Extract the (X, Y) coordinate from the center of the cell holding the provided text.  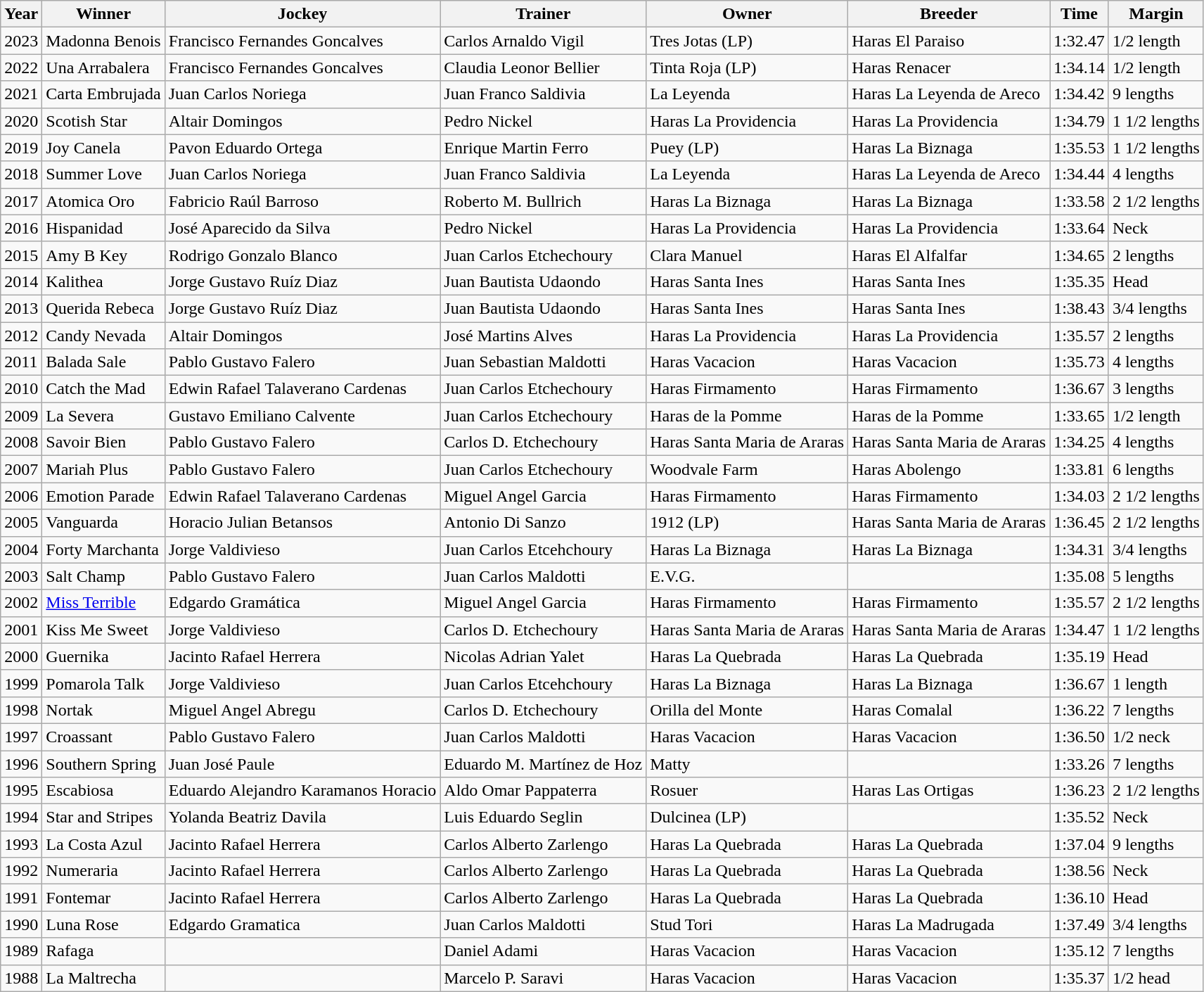
1:35.37 (1080, 978)
1:34.03 (1080, 496)
Haras Las Ortigas (949, 791)
Nortak (103, 710)
Hispanidad (103, 228)
Amy B Key (103, 255)
1:38.43 (1080, 308)
Carlos Arnaldo Vigil (543, 41)
2023 (21, 41)
1:33.26 (1080, 763)
Gustavo Emiliano Calvente (302, 416)
Dulcinea (LP) (747, 818)
Kalithea (103, 281)
Trainer (543, 14)
5 lengths (1156, 576)
Enrique Martin Ferro (543, 148)
2019 (21, 148)
2018 (21, 174)
1/2 neck (1156, 737)
La Costa Azul (103, 844)
José Martins Alves (543, 336)
1990 (21, 924)
1:36.23 (1080, 791)
Haras El Alfalfar (949, 255)
1:32.47 (1080, 41)
1998 (21, 710)
1:37.49 (1080, 924)
1:36.50 (1080, 737)
Emotion Parade (103, 496)
Juan José Paule (302, 763)
Edgardo Gramatica (302, 924)
1:34.65 (1080, 255)
2015 (21, 255)
1:34.79 (1080, 121)
Fabricio Raúl Barroso (302, 201)
Joy Canela (103, 148)
1989 (21, 951)
1:34.31 (1080, 549)
Carta Embrujada (103, 94)
Winner (103, 14)
1993 (21, 844)
1:33.81 (1080, 469)
2002 (21, 603)
Edgardo Gramática (302, 603)
Numeraria (103, 871)
Owner (747, 14)
2021 (21, 94)
1:33.64 (1080, 228)
2014 (21, 281)
Kiss Me Sweet (103, 630)
Catch the Mad (103, 389)
1:35.08 (1080, 576)
2006 (21, 496)
1:34.42 (1080, 94)
1988 (21, 978)
Haras La Madrugada (949, 924)
Jockey (302, 14)
1:35.73 (1080, 362)
3 lengths (1156, 389)
E.V.G. (747, 576)
Star and Stripes (103, 818)
Yolanda Beatriz Davila (302, 818)
Savoir Bien (103, 443)
1:36.22 (1080, 710)
Forty Marchanta (103, 549)
Rodrigo Gonzalo Blanco (302, 255)
1999 (21, 683)
Guernika (103, 656)
Madonna Benois (103, 41)
Atomica Oro (103, 201)
Year (21, 14)
1992 (21, 871)
2009 (21, 416)
La Maltrecha (103, 978)
Southern Spring (103, 763)
2013 (21, 308)
1:35.19 (1080, 656)
Mariah Plus (103, 469)
2010 (21, 389)
1:36.45 (1080, 523)
Rafaga (103, 951)
2012 (21, 336)
Matty (747, 763)
Luna Rose (103, 924)
Eduardo M. Martínez de Hoz (543, 763)
Nicolas Adrian Yalet (543, 656)
Pomarola Talk (103, 683)
Vanguarda (103, 523)
2011 (21, 362)
1 length (1156, 683)
Pavon Eduardo Ortega (302, 148)
1996 (21, 763)
1912 (LP) (747, 523)
Balada Sale (103, 362)
Haras El Paraiso (949, 41)
Escabiosa (103, 791)
Tinta Roja (LP) (747, 68)
1:35.12 (1080, 951)
2003 (21, 576)
1:34.25 (1080, 443)
Una Arrabalera (103, 68)
1:36.10 (1080, 898)
La Severa (103, 416)
Aldo Omar Pappaterra (543, 791)
Eduardo Alejandro Karamanos Horacio (302, 791)
Marcelo P. Saravi (543, 978)
1997 (21, 737)
Breeder (949, 14)
2001 (21, 630)
1994 (21, 818)
Tres Jotas (LP) (747, 41)
Stud Tori (747, 924)
2004 (21, 549)
2020 (21, 121)
Puey (LP) (747, 148)
2022 (21, 68)
Salt Champ (103, 576)
1991 (21, 898)
Woodvale Farm (747, 469)
Scotish Star (103, 121)
Claudia Leonor Bellier (543, 68)
1995 (21, 791)
1:33.58 (1080, 201)
6 lengths (1156, 469)
Antonio Di Sanzo (543, 523)
Luis Eduardo Seglin (543, 818)
2016 (21, 228)
Rosuer (747, 791)
Candy Nevada (103, 336)
1:34.47 (1080, 630)
Roberto M. Bullrich (543, 201)
1:34.44 (1080, 174)
2005 (21, 523)
Miss Terrible (103, 603)
1:34.14 (1080, 68)
Querida Rebeca (103, 308)
2017 (21, 201)
1:38.56 (1080, 871)
Fontemar (103, 898)
Clara Manuel (747, 255)
Time (1080, 14)
2008 (21, 443)
Summer Love (103, 174)
Miguel Angel Abregu (302, 710)
Haras Renacer (949, 68)
Haras Abolengo (949, 469)
Croassant (103, 737)
Haras Comalal (949, 710)
1:35.53 (1080, 148)
2000 (21, 656)
1:35.35 (1080, 281)
2007 (21, 469)
Juan Sebastian Maldotti (543, 362)
1:35.52 (1080, 818)
Daniel Adami (543, 951)
Orilla del Monte (747, 710)
Margin (1156, 14)
José Aparecido da Silva (302, 228)
Horacio Julian Betansos (302, 523)
1:33.65 (1080, 416)
1:37.04 (1080, 844)
1/2 head (1156, 978)
